Detect which cell encompasses the target text, then output its [x, y] center coordinate. 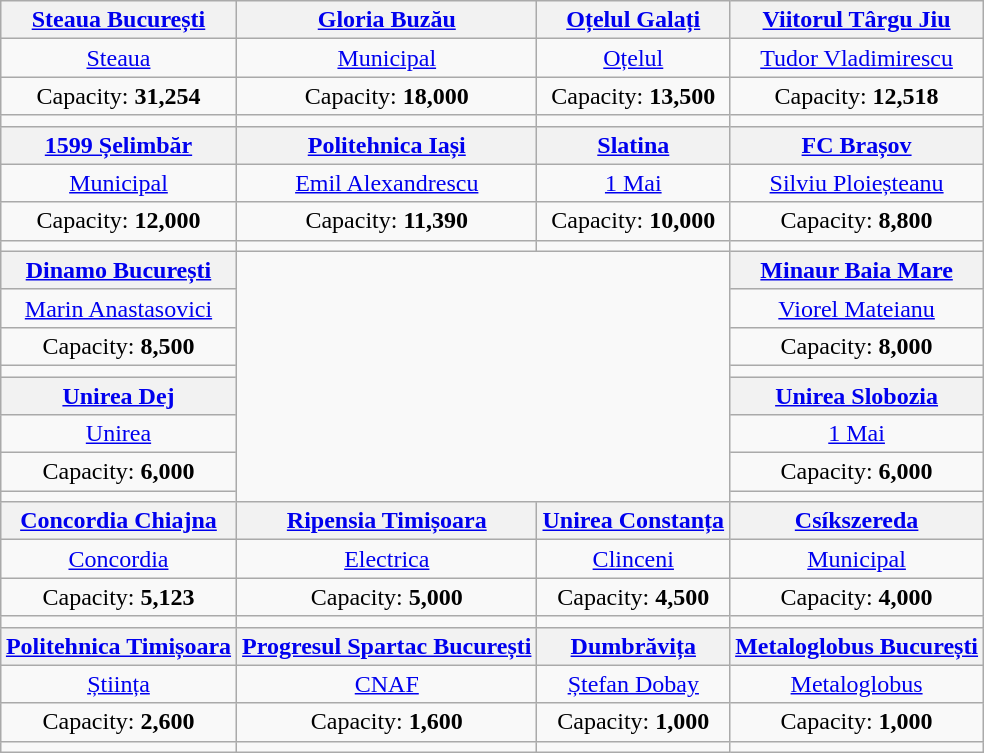
Dumbrăvița [634, 646]
Minaur Baia Mare [857, 270]
Emil Alexandrescu [387, 183]
Capacity: 11,390 [387, 221]
Dinamo București [118, 270]
Ștefan Dobay [634, 684]
Silviu Ploieșteanu [857, 183]
Politehnica Iași [387, 145]
1599 Șelimbăr [118, 145]
Slatina [634, 145]
Capacity: 1,600 [387, 722]
Tudor Vladimirescu [857, 58]
Viorel Mateianu [857, 308]
Gloria Buzău [387, 20]
Capacity: 18,000 [387, 96]
Concordia [118, 559]
Capacity: 5,000 [387, 597]
Capacity: 31,254 [118, 96]
Steaua [118, 58]
Clinceni [634, 559]
Capacity: 13,500 [634, 96]
Oțelul Galați [634, 20]
Concordia Chiajna [118, 521]
Unirea Slobozia [857, 395]
Unirea [118, 434]
Capacity: 8,800 [857, 221]
CNAF [387, 684]
Capacity: 5,123 [118, 597]
Marin Anastasovici [118, 308]
Capacity: 10,000 [634, 221]
Progresul Spartac București [387, 646]
Oțelul [634, 58]
Unirea Dej [118, 395]
Viitorul Târgu Jiu [857, 20]
Ripensia Timișoara [387, 521]
Metaloglobus [857, 684]
Știința [118, 684]
Csíkszereda [857, 521]
Capacity: 2,600 [118, 722]
Electrica [387, 559]
Unirea Constanța [634, 521]
Capacity: 12,000 [118, 221]
Politehnica Timișoara [118, 646]
Capacity: 4,000 [857, 597]
FC Brașov [857, 145]
Metaloglobus București [857, 646]
Capacity: 4,500 [634, 597]
Capacity: 8,000 [857, 346]
Steaua București [118, 20]
Capacity: 12,518 [857, 96]
Capacity: 8,500 [118, 346]
